Extract the (x, y) coordinate from the center of the cell holding the provided text.  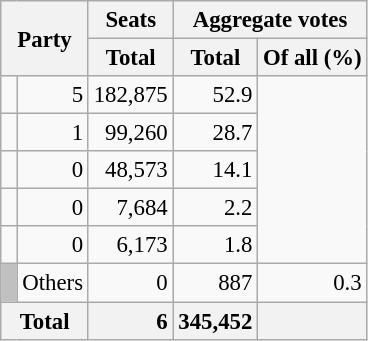
182,875 (130, 95)
14.1 (216, 170)
52.9 (216, 95)
1.8 (216, 245)
28.7 (216, 133)
Of all (%) (312, 58)
5 (52, 95)
887 (216, 283)
345,452 (216, 321)
99,260 (130, 133)
7,684 (130, 208)
2.2 (216, 208)
Others (52, 283)
0.3 (312, 283)
6 (130, 321)
6,173 (130, 245)
Party (45, 38)
48,573 (130, 170)
1 (52, 133)
Aggregate votes (270, 20)
Seats (130, 20)
